For the text-containing cell, return its midpoint in (X, Y) coordinate format. 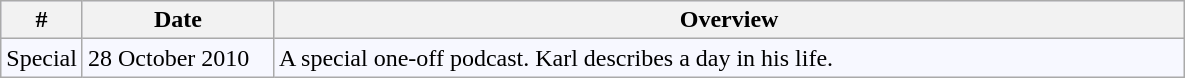
Date (178, 20)
# (42, 20)
A special one-off podcast. Karl describes a day in his life. (730, 58)
Special (42, 58)
28 October 2010 (178, 58)
Overview (730, 20)
